From the cell containing the given text, extract its center point as (x, y) coordinate. 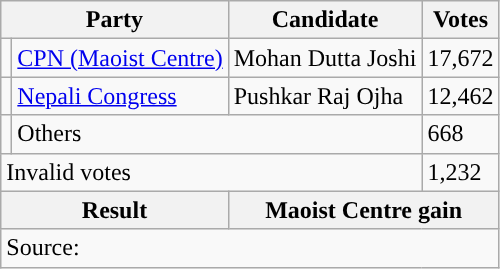
Result (114, 210)
Votes (460, 20)
1,232 (460, 172)
Pushkar Raj Ojha (325, 96)
12,462 (460, 96)
Maoist Centre gain (364, 210)
Invalid votes (212, 172)
Mohan Dutta Joshi (325, 58)
Nepali Congress (120, 96)
Candidate (325, 20)
CPN (Maoist Centre) (120, 58)
17,672 (460, 58)
Source: (250, 248)
Others (217, 134)
Party (114, 20)
668 (460, 134)
